Output the [x, y] coordinate of the center of the cell containing the given text.  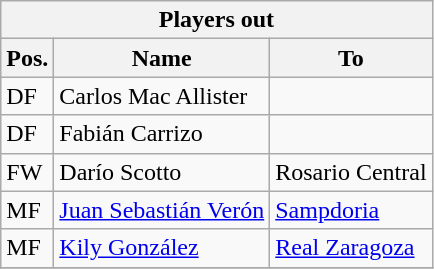
Carlos Mac Allister [162, 96]
Juan Sebastián Verón [162, 210]
Darío Scotto [162, 172]
Sampdoria [351, 210]
Players out [216, 20]
Pos. [28, 58]
Fabián Carrizo [162, 134]
FW [28, 172]
To [351, 58]
Kily González [162, 248]
Real Zaragoza [351, 248]
Name [162, 58]
Rosario Central [351, 172]
